Search for the cell housing the specified text and yield its (x, y) center coordinate. 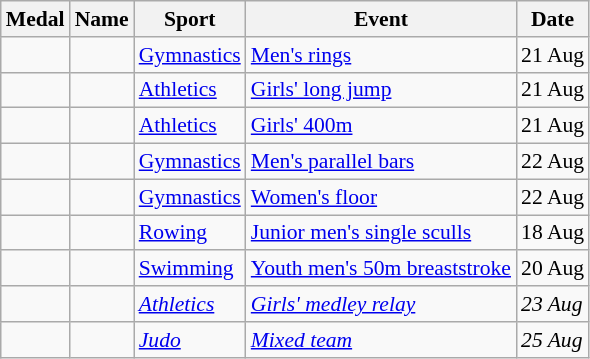
Event (381, 19)
Men's rings (381, 55)
Swimming (190, 269)
Medal (36, 19)
Date (552, 19)
Youth men's 50m breaststroke (381, 269)
Girls' 400m (381, 126)
Men's parallel bars (381, 162)
Name (102, 19)
Rowing (190, 233)
Sport (190, 19)
18 Aug (552, 233)
Women's floor (381, 197)
25 Aug (552, 340)
Girls' long jump (381, 90)
20 Aug (552, 269)
23 Aug (552, 304)
Girls' medley relay (381, 304)
Junior men's single sculls (381, 233)
Judo (190, 340)
Mixed team (381, 340)
